For the text-containing cell, return its midpoint in (x, y) coordinate format. 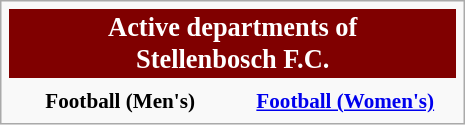
Football (Women's) (345, 101)
Active departments ofStellenbosch F.C. (232, 44)
Football (Men's) (120, 101)
